Return the [x, y] coordinate for the center point of the cell that contains the specified text.  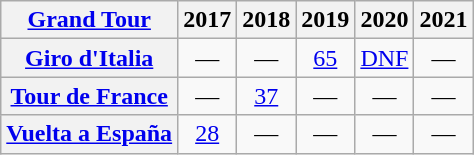
Giro d'Italia [90, 58]
Tour de France [90, 96]
DNF [384, 58]
2017 [208, 20]
Grand Tour [90, 20]
2020 [384, 20]
28 [208, 134]
2019 [326, 20]
37 [266, 96]
2018 [266, 20]
65 [326, 58]
Vuelta a España [90, 134]
2021 [444, 20]
